From the cell containing the given text, extract its center point as [X, Y] coordinate. 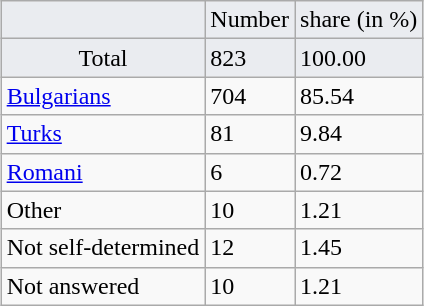
Other [103, 210]
12 [250, 248]
Not answered [103, 286]
Not self-determined [103, 248]
85.54 [359, 96]
6 [250, 172]
823 [250, 58]
Romani [103, 172]
Bulgarians [103, 96]
Turks [103, 134]
share (in %) [359, 20]
Total [103, 58]
0.72 [359, 172]
81 [250, 134]
9.84 [359, 134]
Number [250, 20]
704 [250, 96]
100.00 [359, 58]
1.45 [359, 248]
